Return [X, Y] of the center of cell containing provided text 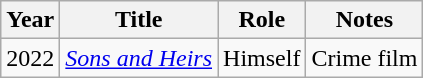
Crime film [364, 58]
Role [262, 20]
Sons and Heirs [139, 58]
Title [139, 20]
Notes [364, 20]
2022 [30, 58]
Year [30, 20]
Himself [262, 58]
